Pinpoint the cell where the given text exists, returning its (X, Y) midpoint coordinate. 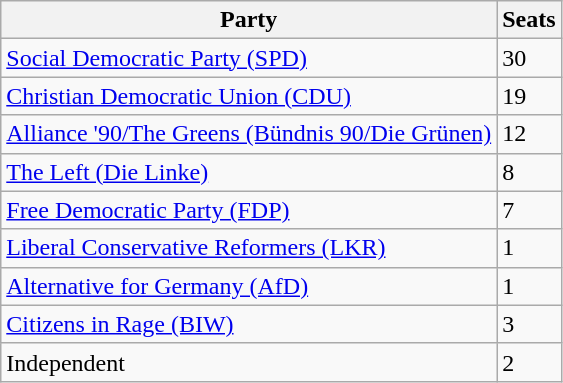
Free Democratic Party (FDP) (249, 210)
Citizens in Rage (BIW) (249, 324)
Party (249, 20)
30 (529, 58)
Christian Democratic Union (CDU) (249, 96)
8 (529, 172)
Social Democratic Party (SPD) (249, 58)
Alliance '90/The Greens (Bündnis 90/Die Grünen) (249, 134)
The Left (Die Linke) (249, 172)
19 (529, 96)
7 (529, 210)
3 (529, 324)
2 (529, 362)
12 (529, 134)
Seats (529, 20)
Liberal Conservative Reformers (LKR) (249, 248)
Independent (249, 362)
Alternative for Germany (AfD) (249, 286)
